From the cell containing the given text, extract its center point as (x, y) coordinate. 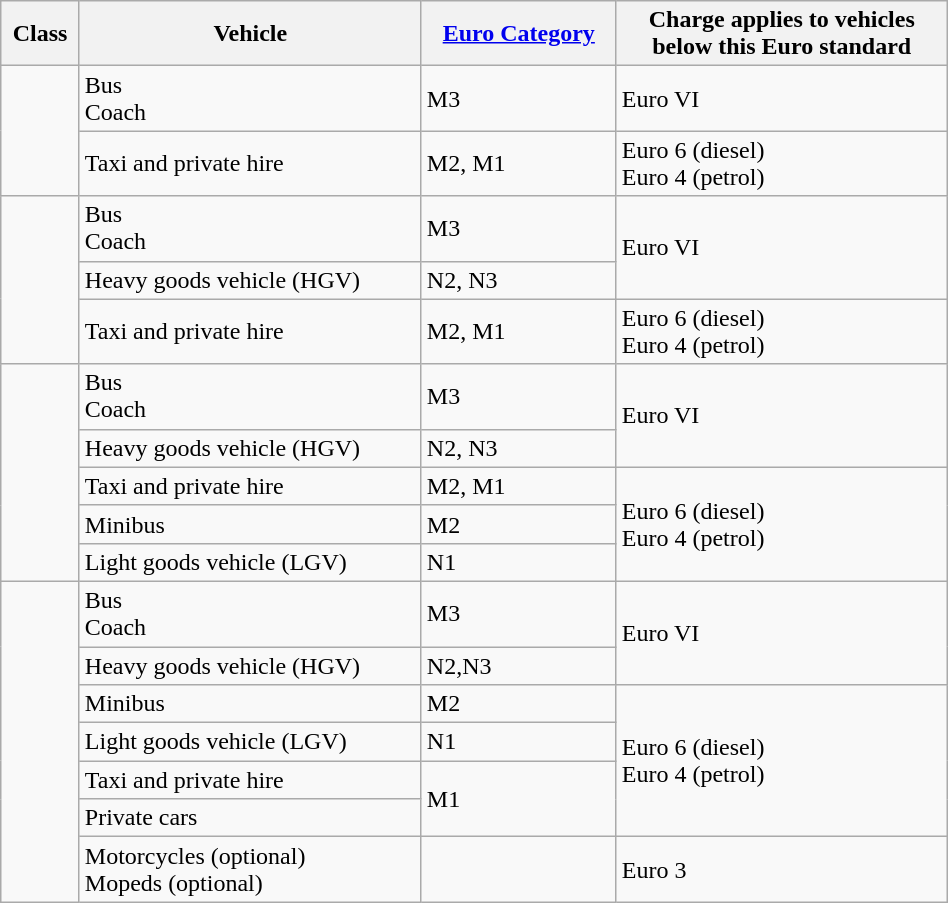
Class (40, 34)
Euro Category (518, 34)
Charge applies to vehiclesbelow this Euro standard (782, 34)
M1 (518, 799)
Vehicle (250, 34)
N2,N3 (518, 665)
Motorcycles (optional) Mopeds (optional) (250, 870)
Private cars (250, 818)
Euro 3 (782, 870)
